Find where the given text appears and provide that cell's center as (X, Y) coordinate. 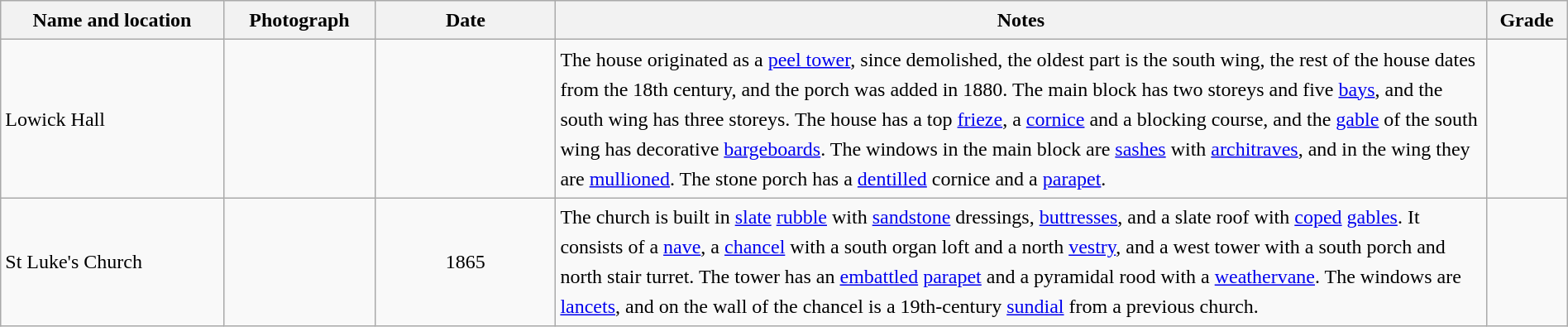
Name and location (112, 20)
St Luke's Church (112, 262)
1865 (466, 262)
Date (466, 20)
Lowick Hall (112, 119)
Notes (1021, 20)
Grade (1527, 20)
Photograph (299, 20)
